Search for the cell housing the specified text and yield its (X, Y) center coordinate. 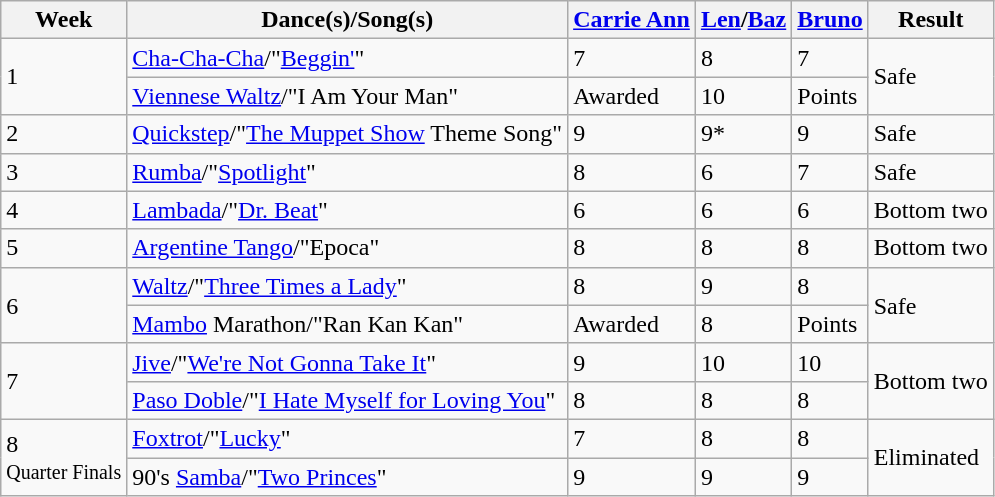
90's Samba/"Two Princes" (348, 477)
Lambada/"Dr. Beat" (348, 210)
Dance(s)/Song(s) (348, 20)
8Quarter Finals (64, 457)
2 (64, 134)
Paso Doble/"I Hate Myself for Loving You" (348, 400)
4 (64, 210)
Waltz/"Three Times a Lady" (348, 286)
5 (64, 248)
Rumba/"Spotlight" (348, 172)
Len/Baz (743, 20)
9* (743, 134)
Cha-Cha-Cha/"Beggin'" (348, 58)
Eliminated (930, 457)
Jive/"We're Not Gonna Take It" (348, 362)
Argentine Tango/"Epoca" (348, 248)
1 (64, 77)
Result (930, 20)
Foxtrot/"Lucky" (348, 438)
3 (64, 172)
Week (64, 20)
Mambo Marathon/"Ran Kan Kan" (348, 324)
Bruno (830, 20)
Quickstep/"The Muppet Show Theme Song" (348, 134)
Viennese Waltz/"I Am Your Man" (348, 96)
Carrie Ann (632, 20)
